Search for the cell housing the specified text and yield its (X, Y) center coordinate. 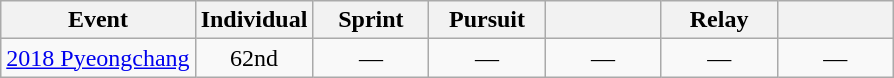
Sprint (371, 20)
62nd (254, 58)
Pursuit (487, 20)
2018 Pyeongchang (98, 58)
Individual (254, 20)
Relay (719, 20)
Event (98, 20)
